Capture the cell that displays the provided text and extract its [X, Y] central coordinate. 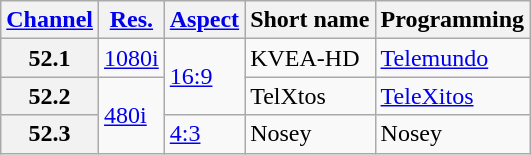
Programming [452, 20]
Channel [50, 20]
Short name [310, 20]
Res. [132, 20]
TeleXitos [452, 96]
TelXtos [310, 96]
16:9 [204, 77]
52.3 [50, 134]
52.2 [50, 96]
480i [132, 115]
52.1 [50, 58]
Aspect [204, 20]
1080i [132, 58]
KVEA-HD [310, 58]
4:3 [204, 134]
Telemundo [452, 58]
